Provide the [x, y] coordinate of the cell's center where the given text is located.  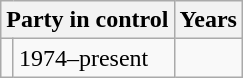
Party in control [88, 20]
Years [208, 20]
1974–present [94, 58]
